Identify which cell holds the provided text, then report its [X, Y] central coordinate. 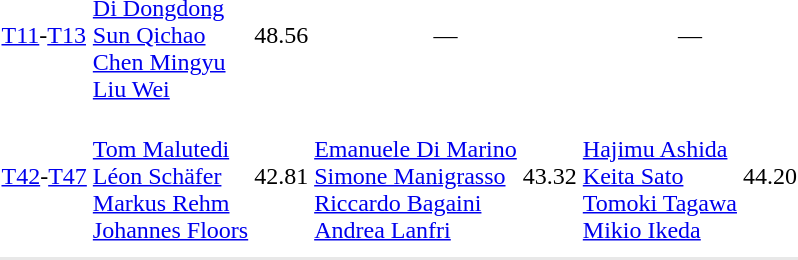
44.20 [770, 176]
Tom MalutediLéon SchäferMarkus RehmJohannes Floors [170, 176]
T42-T47 [44, 176]
42.81 [282, 176]
Emanuele Di MarinoSimone ManigrassoRiccardo BagainiAndrea Lanfri [416, 176]
Hajimu AshidaKeita SatoTomoki TagawaMikio Ikeda [660, 176]
43.32 [550, 176]
